Find where the given text appears and provide that cell's center as (X, Y) coordinate. 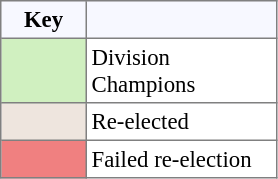
Key (44, 20)
Re-elected (181, 122)
Failed re-election (181, 159)
Division Champions (181, 70)
